Return the (x, y) coordinate for the center point of the cell that contains the specified text.  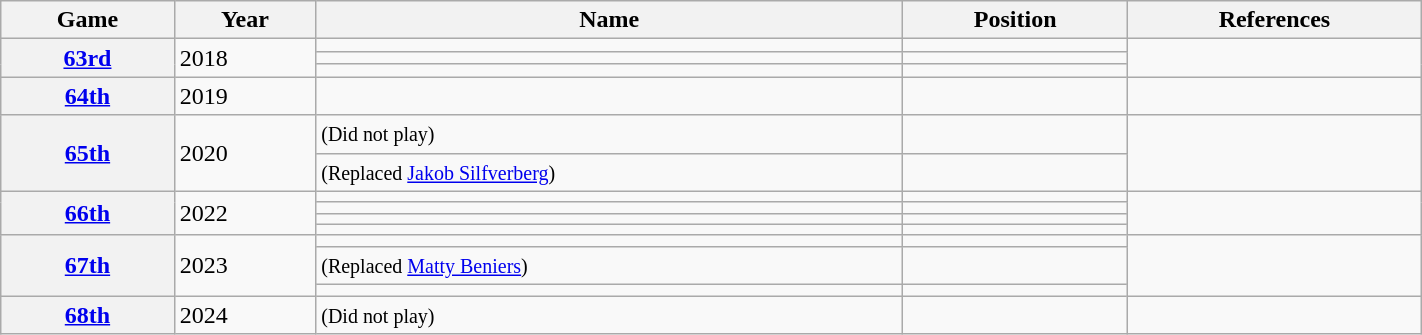
Year (245, 20)
64th (88, 96)
2023 (245, 265)
Position (1016, 20)
67th (88, 265)
Game (88, 20)
(Replaced Matty Beniers) (610, 265)
References (1275, 20)
2022 (245, 213)
2019 (245, 96)
2024 (245, 315)
Name (610, 20)
66th (88, 213)
68th (88, 315)
2020 (245, 153)
63rd (88, 58)
65th (88, 153)
2018 (245, 58)
(Replaced Jakob Silfverberg) (610, 172)
